Extract the [X, Y] coordinate from the center of the cell holding the provided text.  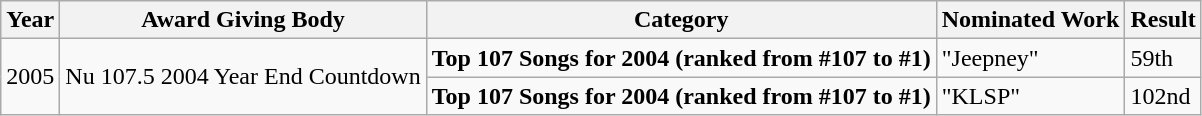
102nd [1163, 96]
Nu 107.5 2004 Year End Countdown [243, 77]
59th [1163, 58]
"KLSP" [1030, 96]
"Jeepney" [1030, 58]
Result [1163, 20]
Award Giving Body [243, 20]
Category [681, 20]
Year [30, 20]
Nominated Work [1030, 20]
2005 [30, 77]
